Determine the [x, y] coordinate at the center of the cell enclosing the given text.  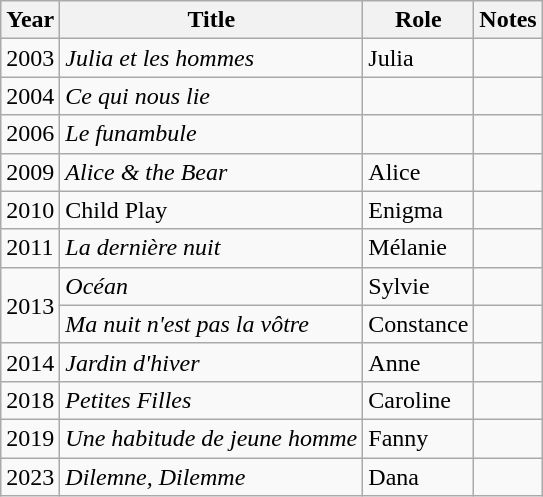
Une habitude de jeune homme [212, 438]
2006 [30, 134]
2004 [30, 96]
Mélanie [418, 248]
Sylvie [418, 286]
Julia et les hommes [212, 58]
Petites Filles [212, 400]
Caroline [418, 400]
Constance [418, 324]
2014 [30, 362]
2003 [30, 58]
Year [30, 20]
Le funambule [212, 134]
Title [212, 20]
Alice & the Bear [212, 172]
Role [418, 20]
Ma nuit n'est pas la vôtre [212, 324]
Jardin d'hiver [212, 362]
Enigma [418, 210]
Dana [418, 477]
Anne [418, 362]
Julia [418, 58]
2019 [30, 438]
2011 [30, 248]
2013 [30, 305]
2009 [30, 172]
2010 [30, 210]
Alice [418, 172]
Dilemne, Dilemme [212, 477]
Fanny [418, 438]
Ce qui nous lie [212, 96]
2018 [30, 400]
Océan [212, 286]
La dernière nuit [212, 248]
Child Play [212, 210]
Notes [508, 20]
2023 [30, 477]
